Search for the cell housing the specified text and yield its (X, Y) center coordinate. 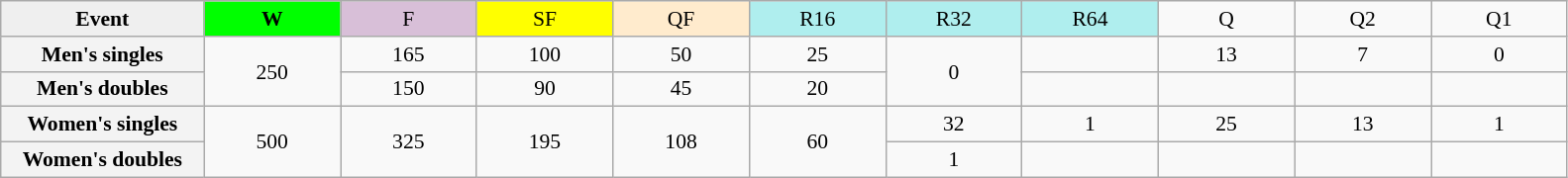
SF (545, 19)
QF (681, 19)
325 (409, 142)
100 (545, 54)
Women's singles (103, 125)
Men's doubles (103, 89)
32 (954, 125)
Q (1226, 19)
Q2 (1363, 19)
20 (817, 89)
R32 (954, 19)
R16 (817, 19)
108 (681, 142)
90 (545, 89)
250 (272, 71)
150 (409, 89)
Q1 (1499, 19)
45 (681, 89)
Event (103, 19)
Men's singles (103, 54)
7 (1363, 54)
195 (545, 142)
60 (817, 142)
165 (409, 54)
R64 (1091, 19)
50 (681, 54)
Women's doubles (103, 160)
F (409, 19)
500 (272, 142)
W (272, 19)
